Provide the [x, y] coordinate of the cell's center where the given text is located.  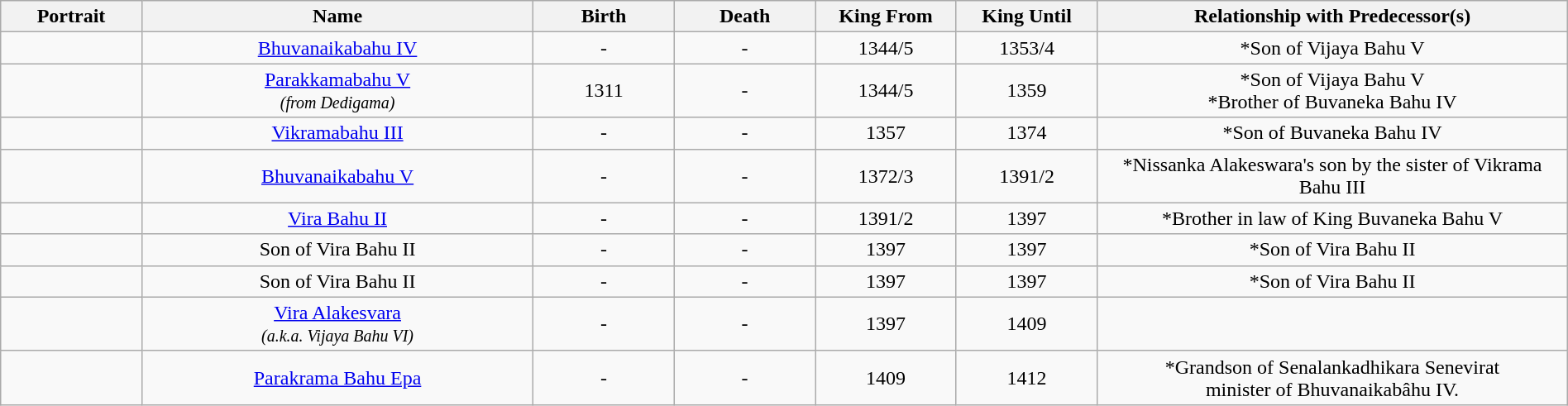
King Until [1026, 17]
Death [744, 17]
Birth [604, 17]
Bhuvanaikabahu V [337, 175]
*Grandson of Senalankadhikara Seneviratminister of Bhuvanaikabâhu IV. [1332, 377]
Vira Alakesvara(a.k.a. Vijaya Bahu VI) [337, 324]
King From [886, 17]
*Son of Vijaya Bahu V [1332, 48]
*Brother in law of King Buvaneka Bahu V [1332, 218]
*Nissanka Alakeswara's son by the sister of Vikrama Bahu III [1332, 175]
1412 [1026, 377]
1357 [886, 133]
Portrait [71, 17]
Vikramabahu III [337, 133]
Name [337, 17]
1353/4 [1026, 48]
Relationship with Predecessor(s) [1332, 17]
1311 [604, 91]
1359 [1026, 91]
Parakkamabahu V(from Dedigama) [337, 91]
Parakrama Bahu Epa [337, 377]
1374 [1026, 133]
Vira Bahu II [337, 218]
*Son of Buvaneka Bahu IV [1332, 133]
1372/3 [886, 175]
Bhuvanaikabahu IV [337, 48]
*Son of Vijaya Bahu V*Brother of Buvaneka Bahu IV [1332, 91]
